Locate the cell with the specified text and output its [x, y] center coordinate. 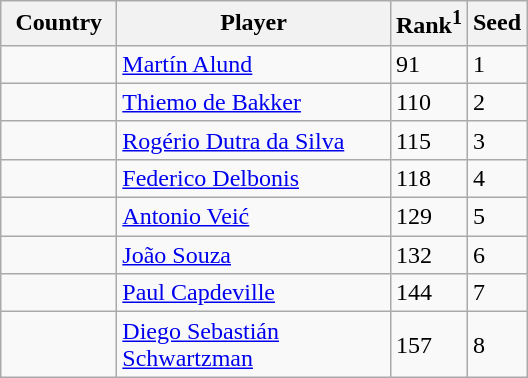
João Souza [254, 255]
7 [496, 293]
144 [428, 293]
Thiemo de Bakker [254, 102]
132 [428, 255]
118 [428, 178]
1 [496, 64]
2 [496, 102]
Diego Sebastián Schwartzman [254, 344]
115 [428, 140]
Rogério Dutra da Silva [254, 140]
Country [59, 24]
Antonio Veić [254, 217]
110 [428, 102]
91 [428, 64]
Martín Alund [254, 64]
Paul Capdeville [254, 293]
Seed [496, 24]
6 [496, 255]
5 [496, 217]
4 [496, 178]
Player [254, 24]
3 [496, 140]
8 [496, 344]
Federico Delbonis [254, 178]
Rank1 [428, 24]
129 [428, 217]
157 [428, 344]
